Find where the given text appears and provide that cell's center as [x, y] coordinate. 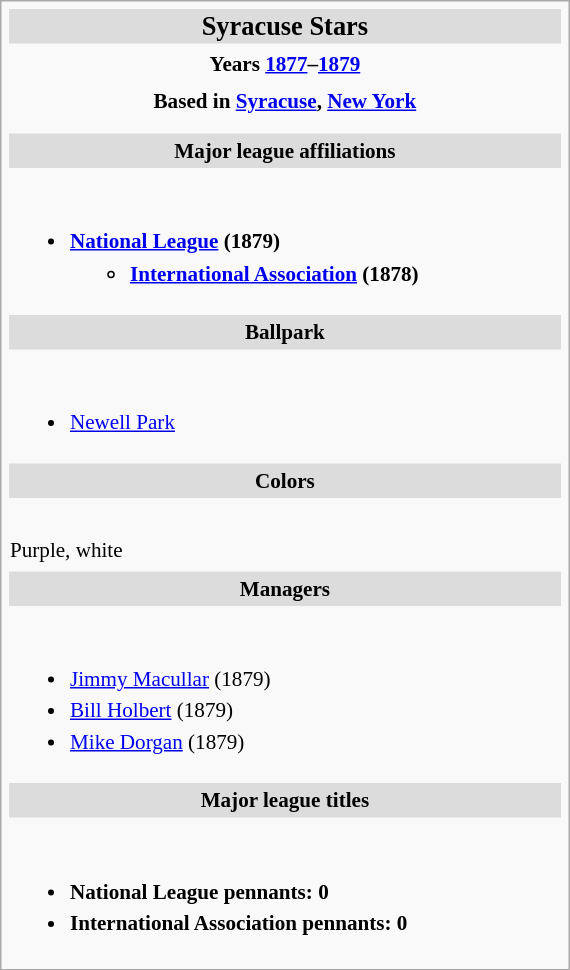
Newell Park [284, 406]
Colors [284, 482]
National League (1879)International Association (1878) [284, 241]
Years 1877–1879 [284, 64]
Ballpark [284, 332]
National League pennants: 0International Association pennants: 0 [284, 891]
Major league affiliations [284, 152]
Major league titles [284, 800]
Managers [284, 588]
Purple, white [284, 534]
Syracuse Stars [284, 26]
Based in Syracuse, New York [284, 102]
Jimmy Macullar (1879)Bill Holbert (1879)Mike Dorgan (1879) [284, 694]
